Provide the (X, Y) coordinate of the cell's center where the given text is located.  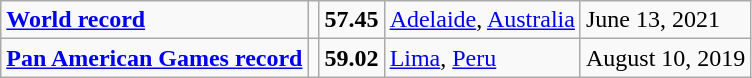
57.45 (352, 20)
World record (154, 20)
Pan American Games record (154, 58)
Adelaide, Australia (482, 20)
Lima, Peru (482, 58)
June 13, 2021 (665, 20)
59.02 (352, 58)
August 10, 2019 (665, 58)
